Provide the [x, y] coordinate of the cell's center where the given text is located.  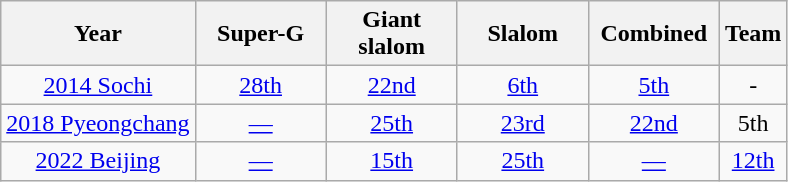
- [753, 85]
Year [98, 34]
15th [392, 161]
Combined [654, 34]
12th [753, 161]
Slalom [522, 34]
Team [753, 34]
2014 Sochi [98, 85]
2018 Pyeongchang [98, 123]
23rd [522, 123]
6th [522, 85]
Super-G [260, 34]
2022 Beijing [98, 161]
28th [260, 85]
Giant slalom [392, 34]
